Search for the cell housing the specified text and yield its (X, Y) center coordinate. 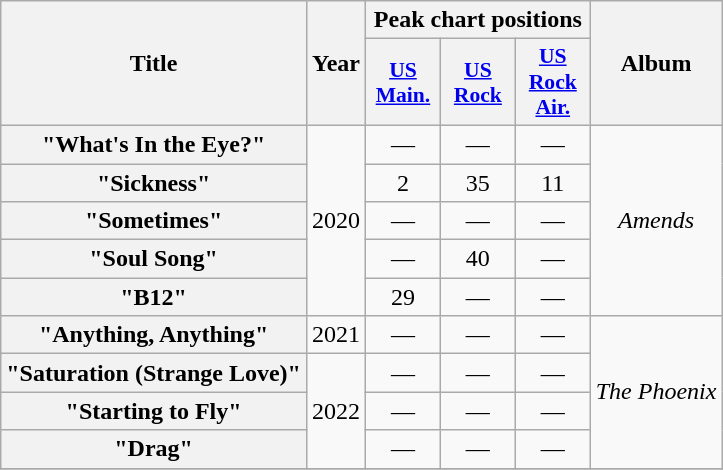
"B12" (154, 297)
"Sickness" (154, 183)
"Sometimes" (154, 221)
Peak chart positions (478, 20)
"Saturation (Strange Love)" (154, 373)
"Soul Song" (154, 259)
"Anything, Anything" (154, 335)
"Starting to Fly" (154, 411)
US Main. (404, 82)
"What's In the Eye?" (154, 144)
Year (336, 64)
35 (478, 183)
2021 (336, 335)
40 (478, 259)
USRockAir. (552, 82)
Album (656, 64)
2022 (336, 411)
Amends (656, 220)
11 (552, 183)
USRock (478, 82)
29 (404, 297)
2 (404, 183)
"Drag" (154, 449)
Title (154, 64)
2020 (336, 220)
The Phoenix (656, 392)
